For the text-containing cell, return its midpoint in [x, y] coordinate format. 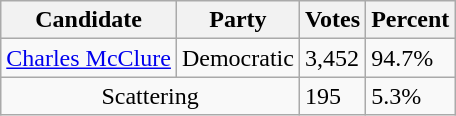
Votes [332, 20]
Party [238, 20]
Charles McClure [89, 58]
Scattering [150, 96]
Democratic [238, 58]
195 [332, 96]
94.7% [410, 58]
Percent [410, 20]
5.3% [410, 96]
3,452 [332, 58]
Candidate [89, 20]
